For the text-containing cell, return its midpoint in [x, y] coordinate format. 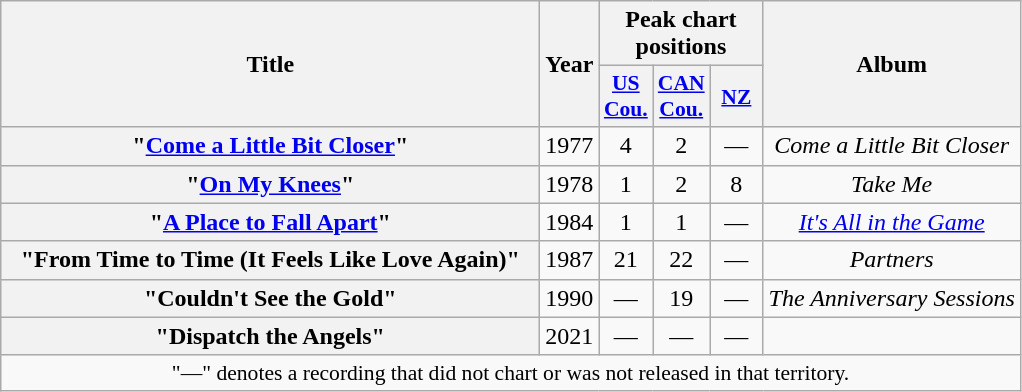
1984 [570, 222]
"Come a Little Bit Closer" [270, 146]
19 [682, 298]
1987 [570, 260]
Title [270, 64]
"—" denotes a recording that did not chart or was not released in that territory. [511, 373]
8 [736, 184]
22 [682, 260]
"Couldn't See the Gold" [270, 298]
CANCou. [682, 96]
Partners [892, 260]
"Dispatch the Angels" [270, 336]
"A Place to Fall Apart" [270, 222]
Year [570, 64]
21 [626, 260]
1977 [570, 146]
Take Me [892, 184]
It's All in the Game [892, 222]
"On My Knees" [270, 184]
USCou. [626, 96]
2021 [570, 336]
4 [626, 146]
The Anniversary Sessions [892, 298]
"From Time to Time (It Feels Like Love Again)" [270, 260]
Come a Little Bit Closer [892, 146]
1978 [570, 184]
Peak chart positions [681, 34]
1990 [570, 298]
Album [892, 64]
NZ [736, 96]
